Scan for the cell matching the given text and deliver its (X, Y) coordinate at center. 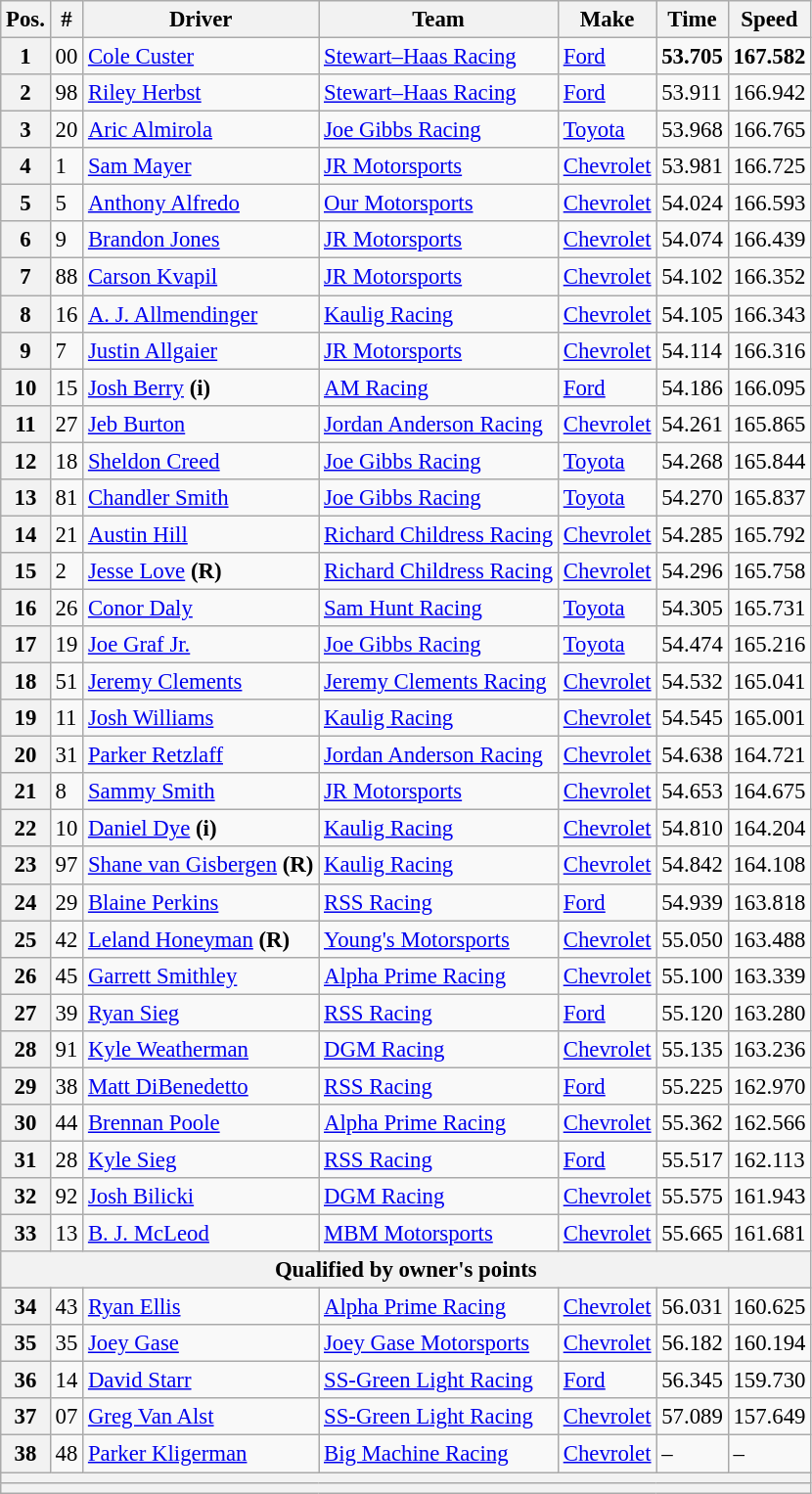
Austin Hill (202, 534)
Time (693, 20)
54.653 (693, 792)
Chandler Smith (202, 498)
Sam Hunt Racing (438, 608)
24 (25, 902)
Big Machine Racing (438, 1454)
Riley Herbst (202, 93)
163.280 (769, 1013)
Qualified by owner's points (406, 1270)
54.024 (693, 204)
165.837 (769, 498)
57.089 (693, 1418)
Joey Gase Motorsports (438, 1343)
166.343 (769, 314)
David Starr (202, 1381)
Speed (769, 20)
Parker Kligerman (202, 1454)
98 (67, 93)
B. J. McLeod (202, 1234)
54.474 (693, 645)
Matt DiBenedetto (202, 1086)
55.100 (693, 975)
54.105 (693, 314)
55.575 (693, 1197)
36 (25, 1381)
3 (25, 130)
12 (25, 461)
55.665 (693, 1234)
54.074 (693, 240)
Carson Kvapil (202, 277)
Joe Graf Jr. (202, 645)
166.725 (769, 166)
Driver (202, 20)
42 (67, 939)
162.970 (769, 1086)
33 (25, 1234)
AM Racing (438, 387)
165.041 (769, 682)
25 (25, 939)
165.865 (769, 424)
Aric Almirola (202, 130)
Blaine Perkins (202, 902)
00 (67, 57)
48 (67, 1454)
39 (67, 1013)
Cole Custer (202, 57)
Jesse Love (R) (202, 571)
166.095 (769, 387)
Leland Honeyman (R) (202, 939)
43 (67, 1307)
166.765 (769, 130)
Conor Daly (202, 608)
163.339 (769, 975)
Pos. (25, 20)
54.842 (693, 866)
161.681 (769, 1234)
Ryan Ellis (202, 1307)
97 (67, 866)
54.810 (693, 829)
54.296 (693, 571)
Greg Van Alst (202, 1418)
Josh Bilicki (202, 1197)
161.943 (769, 1197)
Josh Williams (202, 718)
160.194 (769, 1343)
Daniel Dye (i) (202, 829)
56.345 (693, 1381)
56.182 (693, 1343)
Anthony Alfredo (202, 204)
91 (67, 1050)
Kyle Sieg (202, 1159)
167.582 (769, 57)
6 (25, 240)
163.488 (769, 939)
54.305 (693, 608)
54.268 (693, 461)
165.001 (769, 718)
53.968 (693, 130)
55.050 (693, 939)
45 (67, 975)
166.439 (769, 240)
166.316 (769, 350)
55.120 (693, 1013)
54.114 (693, 350)
55.517 (693, 1159)
MBM Motorsports (438, 1234)
Our Motorsports (438, 204)
56.031 (693, 1307)
Young's Motorsports (438, 939)
164.108 (769, 866)
Ryan Sieg (202, 1013)
Brennan Poole (202, 1123)
81 (67, 498)
Kyle Weatherman (202, 1050)
Josh Berry (i) (202, 387)
Team (438, 20)
Make (607, 20)
32 (25, 1197)
159.730 (769, 1381)
165.844 (769, 461)
165.731 (769, 608)
53.911 (693, 93)
07 (67, 1418)
23 (25, 866)
55.135 (693, 1050)
54.939 (693, 902)
54.285 (693, 534)
54.532 (693, 682)
165.758 (769, 571)
4 (25, 166)
# (67, 20)
55.225 (693, 1086)
Jeb Burton (202, 424)
92 (67, 1197)
Justin Allgaier (202, 350)
54.638 (693, 755)
164.721 (769, 755)
166.352 (769, 277)
30 (25, 1123)
54.261 (693, 424)
Joey Gase (202, 1343)
162.566 (769, 1123)
17 (25, 645)
Jeremy Clements (202, 682)
Jeremy Clements Racing (438, 682)
53.981 (693, 166)
166.593 (769, 204)
51 (67, 682)
166.942 (769, 93)
Garrett Smithley (202, 975)
22 (25, 829)
162.113 (769, 1159)
53.705 (693, 57)
44 (67, 1123)
Brandon Jones (202, 240)
157.649 (769, 1418)
164.675 (769, 792)
34 (25, 1307)
54.545 (693, 718)
Sam Mayer (202, 166)
Parker Retzlaff (202, 755)
88 (67, 277)
160.625 (769, 1307)
Sheldon Creed (202, 461)
163.236 (769, 1050)
Shane van Gisbergen (R) (202, 866)
A. J. Allmendinger (202, 314)
55.362 (693, 1123)
54.186 (693, 387)
164.204 (769, 829)
165.216 (769, 645)
163.818 (769, 902)
37 (25, 1418)
54.102 (693, 277)
Sammy Smith (202, 792)
54.270 (693, 498)
165.792 (769, 534)
